Return the [X, Y] coordinate for the center point of the cell that contains the specified text.  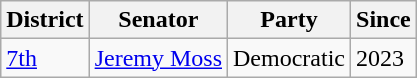
Since [384, 20]
2023 [384, 58]
Jeremy Moss [158, 58]
Senator [158, 20]
7th [45, 58]
Party [290, 20]
Democratic [290, 58]
District [45, 20]
